For the text-containing cell, return its midpoint in (x, y) coordinate format. 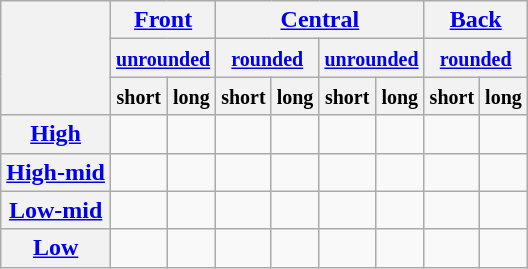
Front (164, 20)
Low-mid (56, 210)
Low (56, 248)
Central (320, 20)
Back (476, 20)
High (56, 134)
High-mid (56, 172)
